Scan for the cell matching the given text and deliver its (X, Y) coordinate at center. 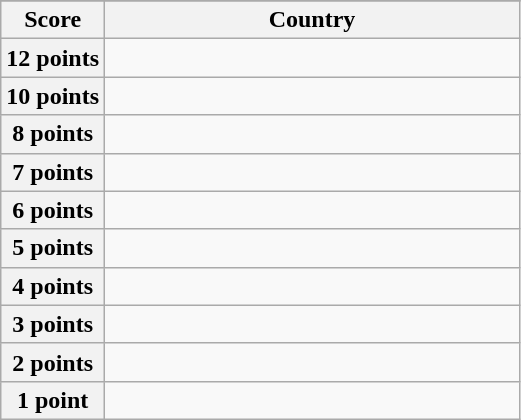
1 point (53, 400)
10 points (53, 96)
4 points (53, 286)
3 points (53, 324)
2 points (53, 362)
6 points (53, 210)
7 points (53, 172)
Country (312, 20)
Score (53, 20)
12 points (53, 58)
5 points (53, 248)
8 points (53, 134)
